Detect which cell encompasses the target text, then output its (X, Y) center coordinate. 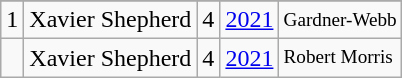
Gardner-Webb (340, 20)
1 (12, 20)
Robert Morris (340, 58)
